Search for the cell housing the specified text and yield its (X, Y) center coordinate. 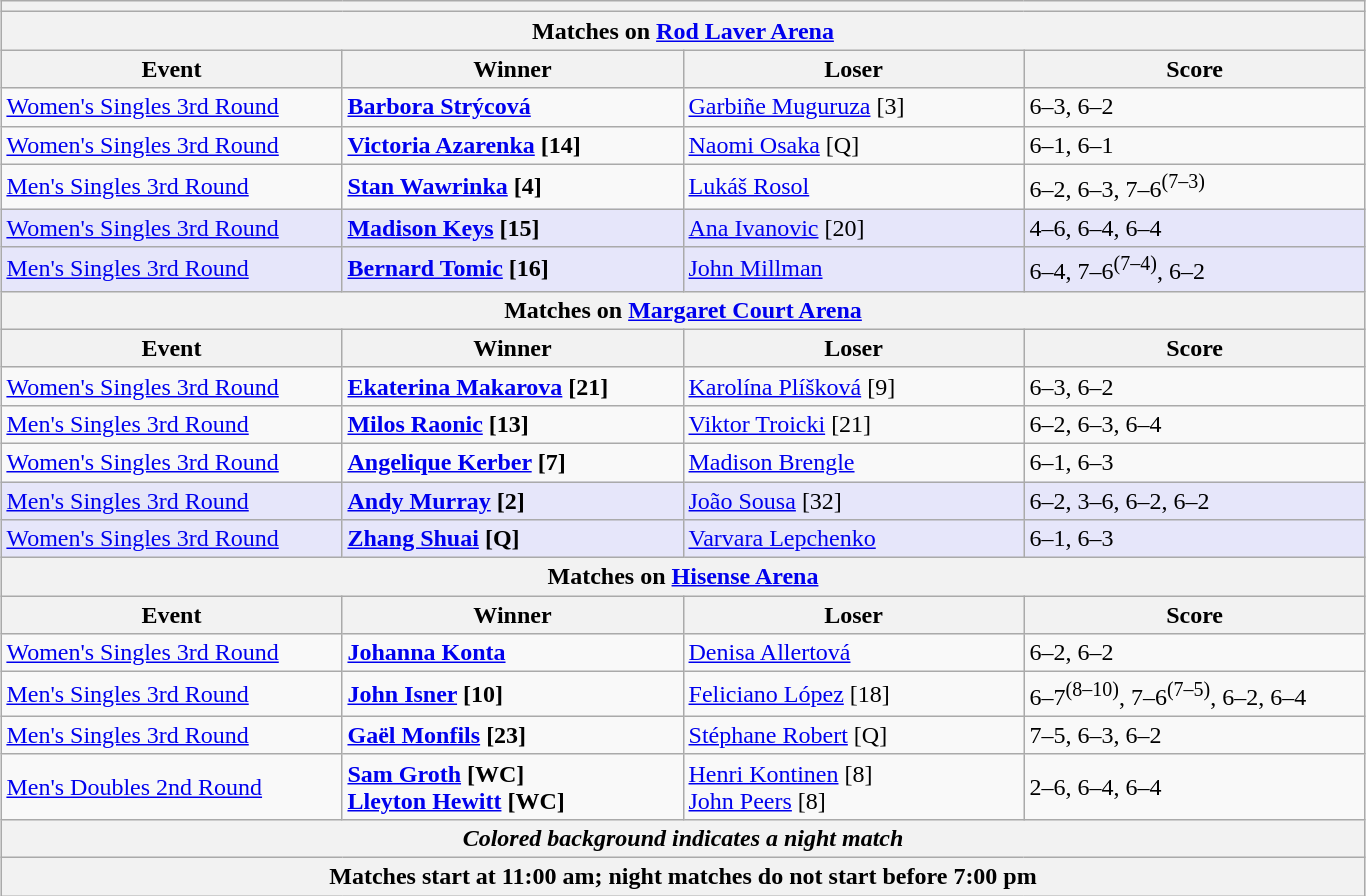
6–2, 3–6, 6–2, 6–2 (1194, 501)
Matches on Hisense Arena (683, 577)
6–7(8–10), 7–6(7–5), 6–2, 6–4 (1194, 694)
7–5, 6–3, 6–2 (1194, 735)
Madison Keys [15] (512, 228)
Stéphane Robert [Q] (854, 735)
Gaël Monfils [23] (512, 735)
Milos Raonic [13] (512, 424)
Sam Groth [WC] Lleyton Hewitt [WC] (512, 786)
Feliciano López [18] (854, 694)
Matches on Margaret Court Arena (683, 310)
Garbiñe Muguruza [3] (854, 107)
John Isner [10] (512, 694)
Victoria Azarenka [14] (512, 145)
Matches start at 11:00 am; night matches do not start before 7:00 pm (683, 877)
2–6, 6–4, 6–4 (1194, 786)
Denisa Allertová (854, 653)
Ana Ivanovic [20] (854, 228)
Varvara Lepchenko (854, 539)
Men's Doubles 2nd Round (172, 786)
4–6, 6–4, 6–4 (1194, 228)
6–2, 6–2 (1194, 653)
Angelique Kerber [7] (512, 462)
6–4, 7–6(7–4), 6–2 (1194, 270)
Zhang Shuai [Q] (512, 539)
Ekaterina Makarova [21] (512, 386)
John Millman (854, 270)
Karolína Plíšková [9] (854, 386)
Lukáš Rosol (854, 186)
Andy Murray [2] (512, 501)
Barbora Strýcová (512, 107)
Matches on Rod Laver Arena (683, 31)
Stan Wawrinka [4] (512, 186)
6–2, 6–3, 7–6(7–3) (1194, 186)
Naomi Osaka [Q] (854, 145)
Bernard Tomic [16] (512, 270)
João Sousa [32] (854, 501)
6–2, 6–3, 6–4 (1194, 424)
Viktor Troicki [21] (854, 424)
Johanna Konta (512, 653)
Madison Brengle (854, 462)
Colored background indicates a night match (683, 839)
Henri Kontinen [8] John Peers [8] (854, 786)
6–1, 6–1 (1194, 145)
